Detect which cell encompasses the target text, then output its [x, y] center coordinate. 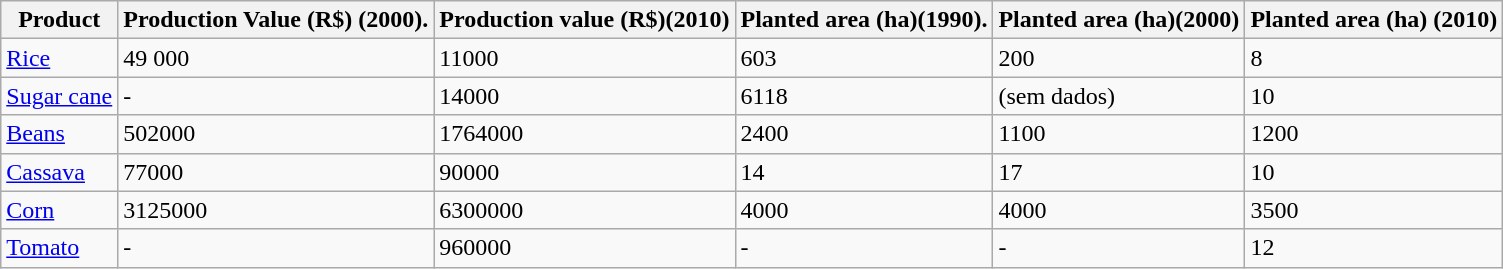
(sem dados) [1119, 96]
Corn [60, 210]
Planted area (ha) (2010) [1374, 20]
Product [60, 20]
603 [864, 58]
Rice [60, 58]
Beans [60, 134]
6300000 [584, 210]
502000 [276, 134]
3125000 [276, 210]
200 [1119, 58]
49 000 [276, 58]
1200 [1374, 134]
14 [864, 172]
77000 [276, 172]
1100 [1119, 134]
Tomato [60, 248]
90000 [584, 172]
Planted area (ha)(2000) [1119, 20]
Planted area (ha)(1990). [864, 20]
Production value (R$)(2010) [584, 20]
6118 [864, 96]
14000 [584, 96]
8 [1374, 58]
12 [1374, 248]
17 [1119, 172]
Production Value (R$) (2000). [276, 20]
11000 [584, 58]
1764000 [584, 134]
Sugar cane [60, 96]
960000 [584, 248]
2400 [864, 134]
3500 [1374, 210]
Cassava [60, 172]
